Search for the cell housing the specified text and yield its (x, y) center coordinate. 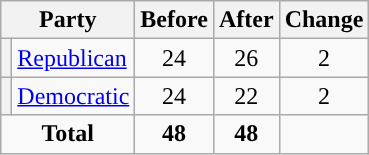
26 (246, 58)
Change (324, 20)
Before (174, 20)
Democratic (74, 96)
After (246, 20)
Party (68, 20)
Total (68, 134)
22 (246, 96)
Republican (74, 58)
